Pinpoint the cell where the given text exists, returning its (x, y) midpoint coordinate. 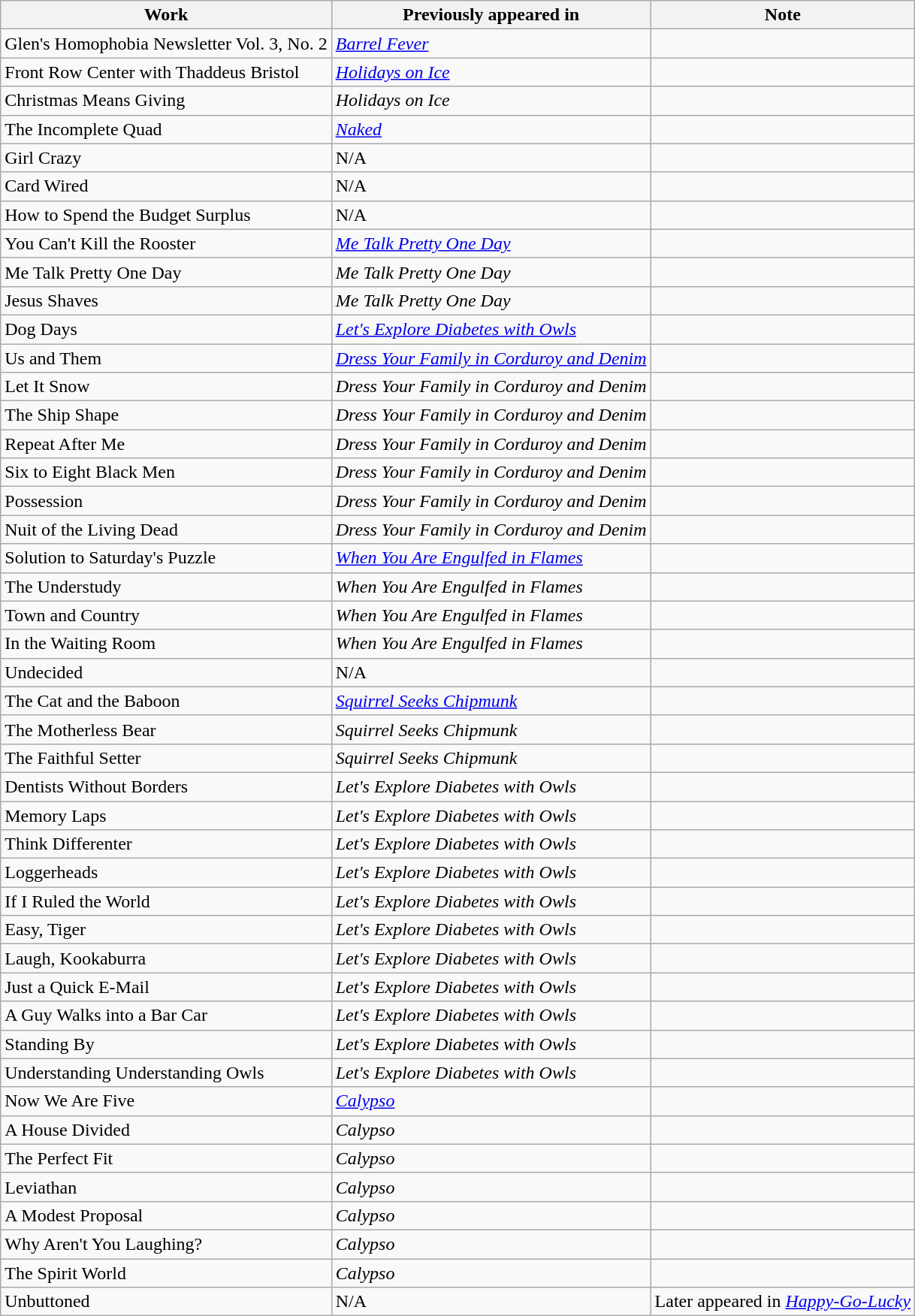
Undecided (166, 672)
Glen's Homophobia Newsletter Vol. 3, No. 2 (166, 44)
Laugh, Kookaburra (166, 958)
Dentists Without Borders (166, 786)
A House Divided (166, 1130)
Easy, Tiger (166, 930)
Us and Them (166, 358)
A Modest Proposal (166, 1215)
Think Differenter (166, 844)
The Perfect Fit (166, 1158)
You Can't Kill the Rooster (166, 243)
In the Waiting Room (166, 644)
Solution to Saturday's Puzzle (166, 558)
Just a Quick E-Mail (166, 987)
Now We Are Five (166, 1101)
Jesus Shaves (166, 300)
Possession (166, 501)
Barrel Fever (491, 44)
Nuit of the Living Dead (166, 530)
The Incomplete Quad (166, 129)
The Understudy (166, 587)
Work (166, 15)
Six to Eight Black Men (166, 472)
Previously appeared in (491, 15)
Front Row Center with Thaddeus Bristol (166, 72)
Dog Days (166, 329)
Naked (491, 129)
Let It Snow (166, 387)
The Faithful Setter (166, 758)
Christmas Means Giving (166, 101)
The Motherless Bear (166, 729)
Leviathan (166, 1187)
Loggerheads (166, 873)
Repeat After Me (166, 444)
Memory Laps (166, 815)
The Cat and the Baboon (166, 701)
Standing By (166, 1044)
If I Ruled the World (166, 901)
Why Aren't You Laughing? (166, 1244)
A Guy Walks into a Bar Car (166, 1016)
The Spirit World (166, 1273)
Understanding Understanding Owls (166, 1073)
The Ship Shape (166, 415)
Town and Country (166, 615)
Unbuttoned (166, 1302)
Girl Crazy (166, 158)
Note (783, 15)
Later appeared in Happy-Go-Lucky (783, 1302)
How to Spend the Budget Surplus (166, 215)
Card Wired (166, 186)
